Locate the cell with the specified text and output its [X, Y] center coordinate. 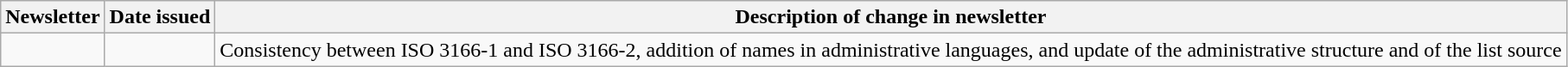
Newsletter [53, 17]
Description of change in newsletter [890, 17]
Date issued [160, 17]
